For the text-containing cell, return its midpoint in (x, y) coordinate format. 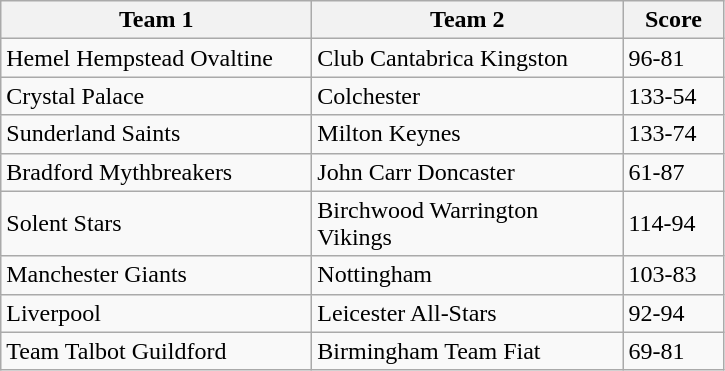
Bradford Mythbreakers (156, 172)
103-83 (674, 275)
61-87 (674, 172)
Colchester (468, 96)
Score (674, 20)
Sunderland Saints (156, 134)
69-81 (674, 351)
Solent Stars (156, 224)
Birmingham Team Fiat (468, 351)
Club Cantabrica Kingston (468, 58)
Team 1 (156, 20)
114-94 (674, 224)
Milton Keynes (468, 134)
John Carr Doncaster (468, 172)
Crystal Palace (156, 96)
Hemel Hempstead Ovaltine (156, 58)
96-81 (674, 58)
Leicester All-Stars (468, 313)
92-94 (674, 313)
Team 2 (468, 20)
Liverpool (156, 313)
133-74 (674, 134)
133-54 (674, 96)
Nottingham (468, 275)
Team Talbot Guildford (156, 351)
Birchwood Warrington Vikings (468, 224)
Manchester Giants (156, 275)
